Determine the (X, Y) coordinate at the center of the cell enclosing the given text.  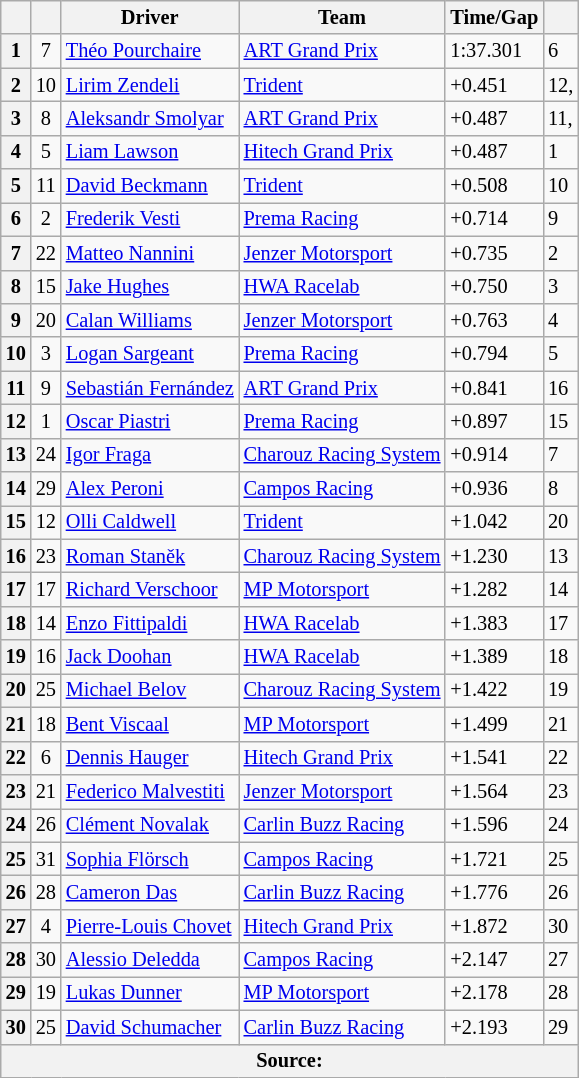
31 (46, 859)
Alex Peroni (150, 489)
Calan Williams (150, 320)
Oscar Piastri (150, 421)
+1.389 (494, 657)
Pierre-Louis Chovet (150, 926)
David Schumacher (150, 1027)
Source: (290, 1061)
David Beckmann (150, 186)
+0.897 (494, 421)
+0.841 (494, 388)
+0.750 (494, 287)
Sebastián Fernández (150, 388)
+1.383 (494, 623)
12, (560, 85)
+0.735 (494, 253)
Lirim Zendeli (150, 85)
Lukas Dunner (150, 993)
11, (560, 118)
Logan Sargeant (150, 354)
+1.596 (494, 825)
Federico Malvestiti (150, 791)
Sophia Flörsch (150, 859)
+1.499 (494, 724)
Matteo Nannini (150, 253)
Liam Lawson (150, 152)
Jack Doohan (150, 657)
Clément Novalak (150, 825)
1:37.301 (494, 51)
+2.193 (494, 1027)
+0.794 (494, 354)
+1.042 (494, 522)
Time/Gap (494, 17)
Aleksandr Smolyar (150, 118)
+1.541 (494, 758)
+1.230 (494, 556)
Igor Fraga (150, 455)
Olli Caldwell (150, 522)
+1.564 (494, 791)
+1.721 (494, 859)
Driver (150, 17)
Frederik Vesti (150, 219)
+1.776 (494, 892)
+0.936 (494, 489)
Richard Verschoor (150, 589)
Théo Pourchaire (150, 51)
+0.508 (494, 186)
+2.178 (494, 993)
Roman Staněk (150, 556)
+1.282 (494, 589)
Cameron Das (150, 892)
+0.763 (494, 320)
+2.147 (494, 960)
Michael Belov (150, 690)
+0.914 (494, 455)
+0.714 (494, 219)
Team (342, 17)
+1.872 (494, 926)
+1.422 (494, 690)
Alessio Deledda (150, 960)
Enzo Fittipaldi (150, 623)
Dennis Hauger (150, 758)
+0.451 (494, 85)
Bent Viscaal (150, 724)
Jake Hughes (150, 287)
